Provide the [X, Y] coordinate of the cell's center where the given text is located.  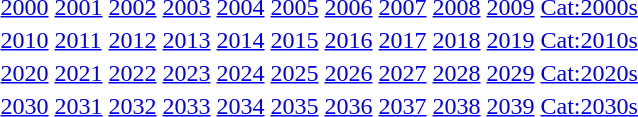
2023 [186, 73]
2025 [294, 73]
2022 [132, 73]
2012 [132, 40]
2024 [240, 73]
2026 [348, 73]
2013 [186, 40]
2016 [348, 40]
2028 [456, 73]
2021 [78, 73]
2019 [510, 40]
2015 [294, 40]
2011 [78, 40]
2029 [510, 73]
2018 [456, 40]
2017 [402, 40]
2014 [240, 40]
2027 [402, 73]
